Return the (X, Y) coordinate for the center point of the cell that contains the specified text.  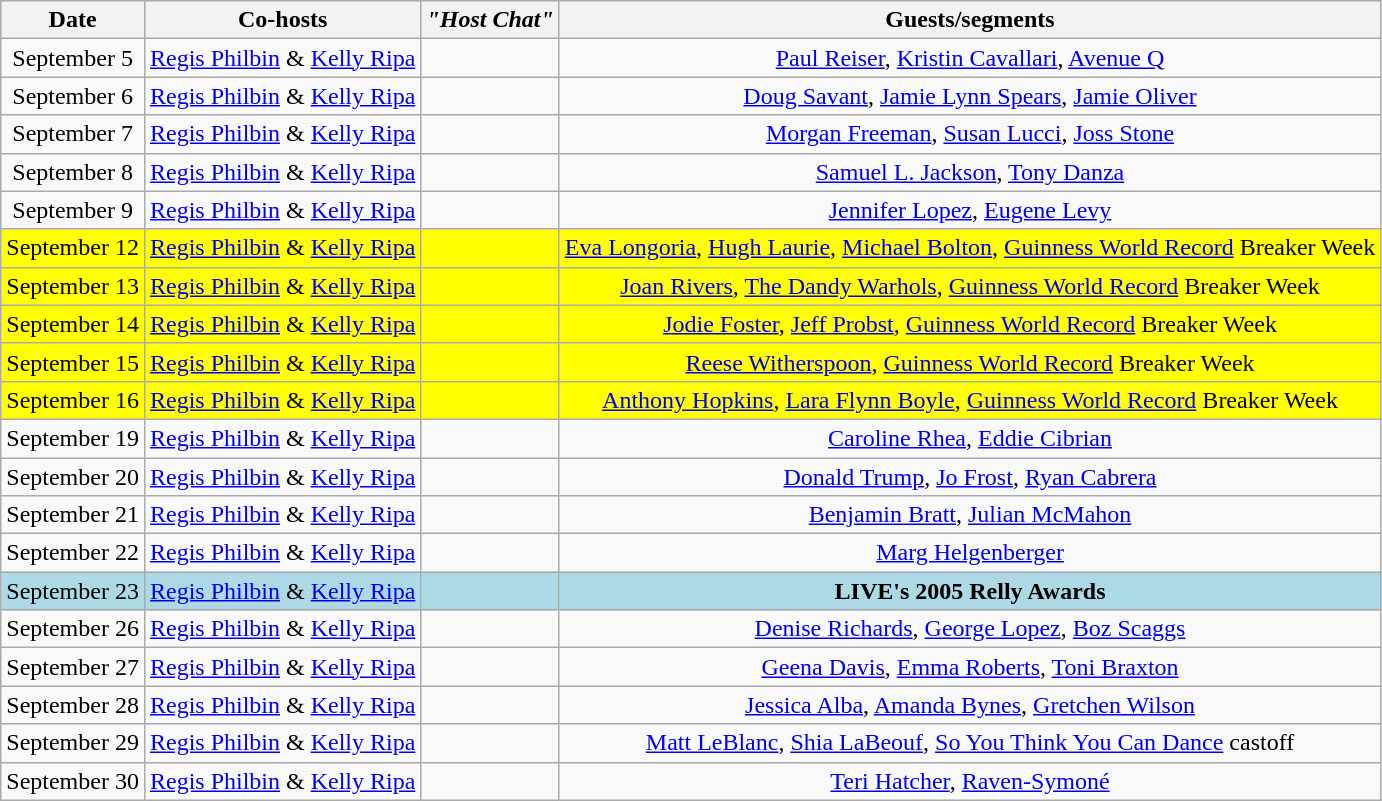
Jodie Foster, Jeff Probst, Guinness World Record Breaker Week (970, 324)
September 28 (73, 705)
LIVE's 2005 Relly Awards (970, 591)
September 19 (73, 438)
September 12 (73, 248)
September 14 (73, 324)
Denise Richards, George Lopez, Boz Scaggs (970, 629)
Jennifer Lopez, Eugene Levy (970, 210)
September 8 (73, 172)
Samuel L. Jackson, Tony Danza (970, 172)
Anthony Hopkins, Lara Flynn Boyle, Guinness World Record Breaker Week (970, 400)
September 13 (73, 286)
September 9 (73, 210)
Matt LeBlanc, Shia LaBeouf, So You Think You Can Dance castoff (970, 743)
September 5 (73, 58)
Co-hosts (282, 20)
Reese Witherspoon, Guinness World Record Breaker Week (970, 362)
September 7 (73, 134)
September 22 (73, 553)
September 23 (73, 591)
Donald Trump, Jo Frost, Ryan Cabrera (970, 477)
September 29 (73, 743)
Joan Rivers, The Dandy Warhols, Guinness World Record Breaker Week (970, 286)
September 30 (73, 781)
September 26 (73, 629)
September 20 (73, 477)
September 21 (73, 515)
"Host Chat" (490, 20)
Morgan Freeman, Susan Lucci, Joss Stone (970, 134)
September 27 (73, 667)
Paul Reiser, Kristin Cavallari, Avenue Q (970, 58)
September 6 (73, 96)
Date (73, 20)
September 15 (73, 362)
Benjamin Bratt, Julian McMahon (970, 515)
Jessica Alba, Amanda Bynes, Gretchen Wilson (970, 705)
Teri Hatcher, Raven-Symoné (970, 781)
Geena Davis, Emma Roberts, Toni Braxton (970, 667)
Caroline Rhea, Eddie Cibrian (970, 438)
Eva Longoria, Hugh Laurie, Michael Bolton, Guinness World Record Breaker Week (970, 248)
Marg Helgenberger (970, 553)
Guests/segments (970, 20)
September 16 (73, 400)
Doug Savant, Jamie Lynn Spears, Jamie Oliver (970, 96)
